Locate the cell with the specified text and output its (x, y) center coordinate. 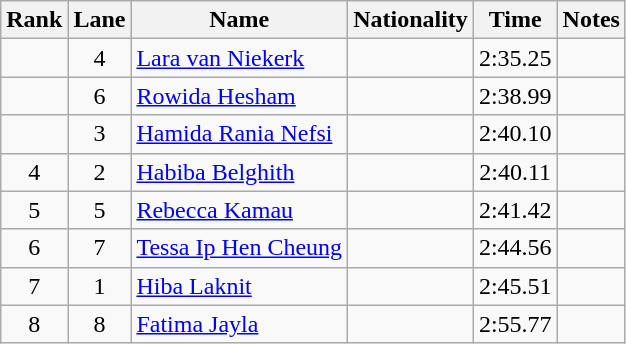
2:41.42 (515, 210)
Notes (591, 20)
Lara van Niekerk (240, 58)
2:44.56 (515, 248)
Fatima Jayla (240, 324)
Rebecca Kamau (240, 210)
Rank (34, 20)
3 (100, 134)
2:40.10 (515, 134)
Rowida Hesham (240, 96)
2:38.99 (515, 96)
2:45.51 (515, 286)
Name (240, 20)
2:40.11 (515, 172)
Habiba Belghith (240, 172)
Time (515, 20)
Hiba Laknit (240, 286)
Lane (100, 20)
2:35.25 (515, 58)
2 (100, 172)
1 (100, 286)
2:55.77 (515, 324)
Nationality (411, 20)
Tessa Ip Hen Cheung (240, 248)
Hamida Rania Nefsi (240, 134)
